Identify which cell holds the provided text, then report its [X, Y] central coordinate. 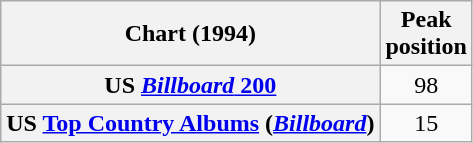
Peak position [426, 34]
98 [426, 85]
US Top Country Albums (Billboard) [190, 123]
15 [426, 123]
Chart (1994) [190, 34]
US Billboard 200 [190, 85]
